Provide the (x, y) coordinate of the cell's center where the given text is located.  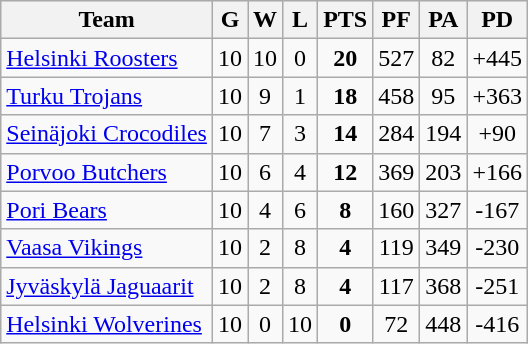
7 (266, 134)
1 (300, 96)
119 (396, 248)
Porvoo Butchers (107, 172)
448 (444, 324)
PF (396, 20)
PTS (346, 20)
95 (444, 96)
PD (498, 20)
349 (444, 248)
117 (396, 286)
203 (444, 172)
Helsinki Wolverines (107, 324)
368 (444, 286)
160 (396, 210)
Jyväskylä Jaguaarit (107, 286)
+363 (498, 96)
Team (107, 20)
-167 (498, 210)
82 (444, 58)
20 (346, 58)
458 (396, 96)
-230 (498, 248)
G (230, 20)
+166 (498, 172)
72 (396, 324)
284 (396, 134)
L (300, 20)
14 (346, 134)
+445 (498, 58)
-416 (498, 324)
W (266, 20)
-251 (498, 286)
12 (346, 172)
PA (444, 20)
327 (444, 210)
+90 (498, 134)
Seinäjoki Crocodiles (107, 134)
18 (346, 96)
9 (266, 96)
Turku Trojans (107, 96)
194 (444, 134)
Pori Bears (107, 210)
Helsinki Roosters (107, 58)
3 (300, 134)
Vaasa Vikings (107, 248)
527 (396, 58)
369 (396, 172)
